Output the [x, y] coordinate of the center of the cell containing the given text.  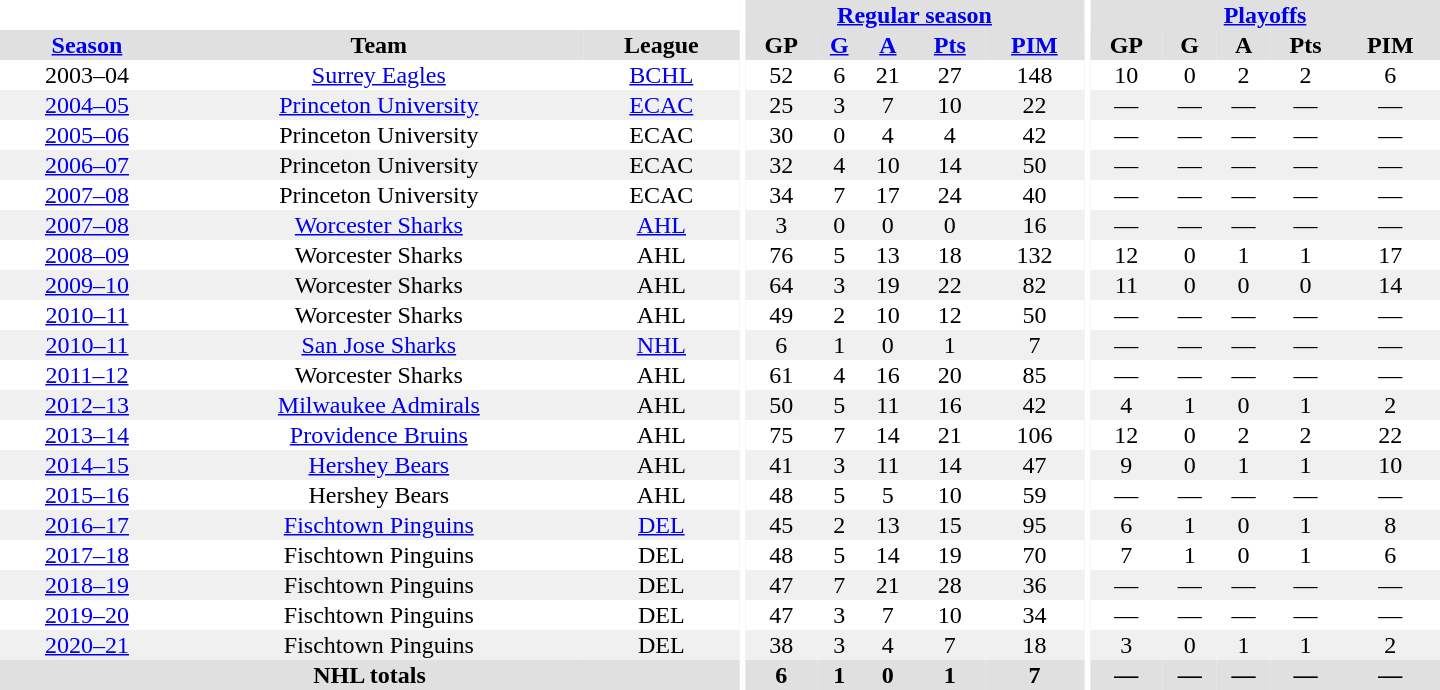
2018–19 [87, 585]
52 [782, 75]
2020–21 [87, 645]
32 [782, 165]
San Jose Sharks [379, 345]
2019–20 [87, 615]
106 [1034, 435]
2017–18 [87, 555]
20 [950, 375]
2005–06 [87, 135]
30 [782, 135]
2006–07 [87, 165]
BCHL [662, 75]
2012–13 [87, 405]
25 [782, 105]
59 [1034, 495]
Season [87, 45]
148 [1034, 75]
2011–12 [87, 375]
38 [782, 645]
2016–17 [87, 525]
2014–15 [87, 465]
Milwaukee Admirals [379, 405]
64 [782, 285]
League [662, 45]
75 [782, 435]
40 [1034, 195]
Playoffs [1265, 15]
28 [950, 585]
Team [379, 45]
2008–09 [87, 255]
95 [1034, 525]
9 [1126, 465]
2013–14 [87, 435]
15 [950, 525]
Surrey Eagles [379, 75]
132 [1034, 255]
76 [782, 255]
41 [782, 465]
85 [1034, 375]
Providence Bruins [379, 435]
8 [1390, 525]
49 [782, 315]
36 [1034, 585]
NHL totals [370, 675]
24 [950, 195]
NHL [662, 345]
61 [782, 375]
2003–04 [87, 75]
Regular season [914, 15]
70 [1034, 555]
2009–10 [87, 285]
82 [1034, 285]
27 [950, 75]
45 [782, 525]
2015–16 [87, 495]
2004–05 [87, 105]
